For the text-containing cell, return its midpoint in (X, Y) coordinate format. 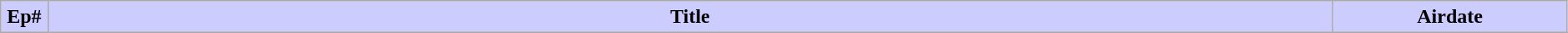
Ep# (24, 17)
Airdate (1450, 17)
Title (690, 17)
